Return (x, y) of the center of cell containing provided text 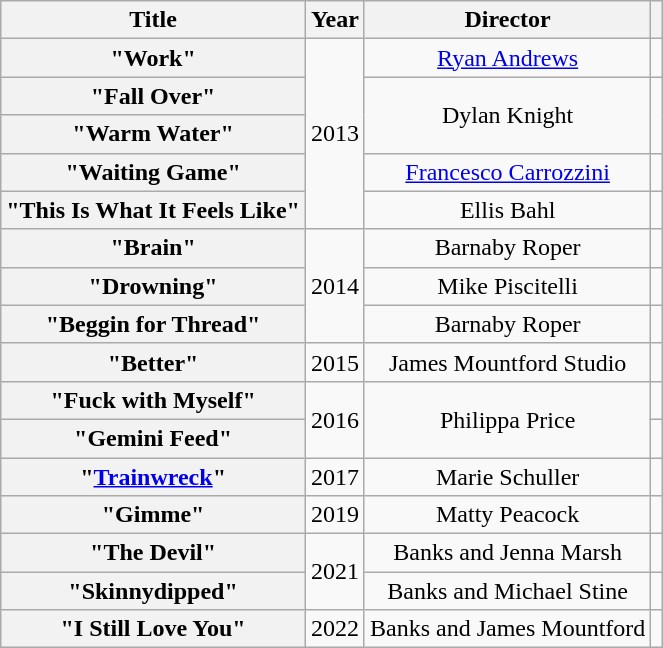
Francesco Carrozzini (507, 172)
"Gemini Feed" (154, 438)
"Fuck with Myself" (154, 400)
Director (507, 20)
Title (154, 20)
"Beggin for Thread" (154, 324)
Marie Schuller (507, 477)
"This Is What It Feels Like" (154, 210)
"The Devil" (154, 553)
2017 (334, 477)
Dylan Knight (507, 115)
Banks and Jenna Marsh (507, 553)
Mike Piscitelli (507, 286)
Banks and James Mountford (507, 629)
"Gimme" (154, 515)
Ryan Andrews (507, 58)
2016 (334, 419)
"Warm Water" (154, 134)
2013 (334, 134)
Ellis Bahl (507, 210)
2021 (334, 572)
Matty Peacock (507, 515)
James Mountford Studio (507, 362)
2019 (334, 515)
Banks and Michael Stine (507, 591)
2022 (334, 629)
"Work" (154, 58)
"Skinnydipped" (154, 591)
Year (334, 20)
2015 (334, 362)
Philippa Price (507, 419)
"I Still Love You" (154, 629)
"Fall Over" (154, 96)
"Waiting Game" (154, 172)
"Trainwreck" (154, 477)
"Drowning" (154, 286)
"Brain" (154, 248)
2014 (334, 286)
"Better" (154, 362)
